Pinpoint the cell where the given text exists, returning its [x, y] midpoint coordinate. 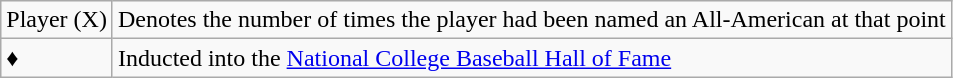
Denotes the number of times the player had been named an All-American at that point [532, 20]
♦ [57, 58]
Inducted into the National College Baseball Hall of Fame [532, 58]
Player (X) [57, 20]
